Determine the [X, Y] coordinate at the center of the cell enclosing the given text.  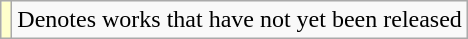
Denotes works that have not yet been released [240, 20]
